Scan for the cell matching the given text and deliver its (x, y) coordinate at center. 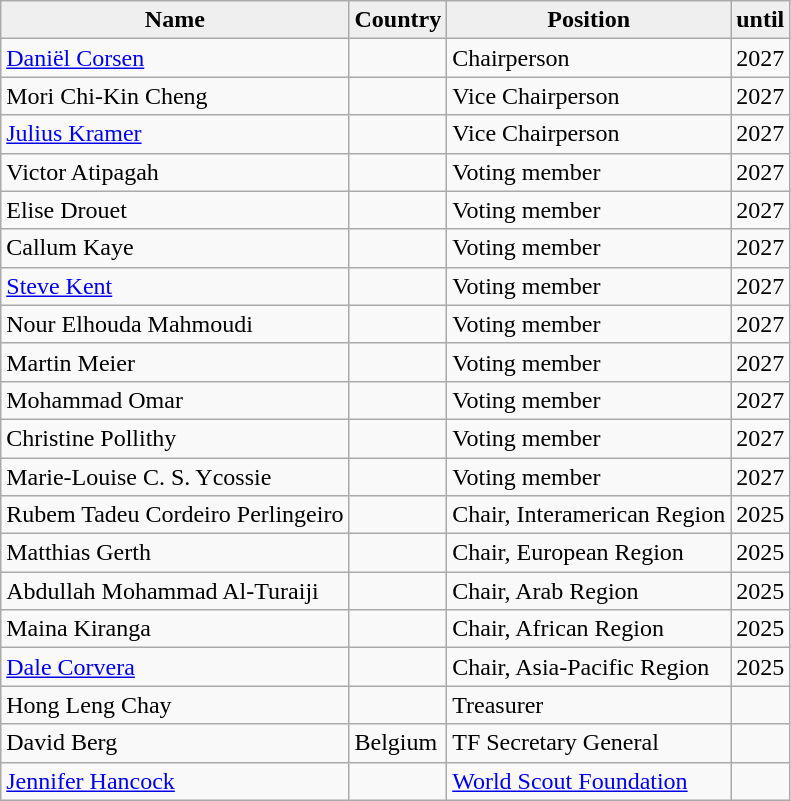
Treasurer (589, 705)
World Scout Foundation (589, 781)
Mori Chi-Kin Cheng (175, 96)
Chair, European Region (589, 553)
David Berg (175, 743)
Jennifer Hancock (175, 781)
Elise Drouet (175, 210)
Mohammad Omar (175, 400)
Chair, Asia-Pacific Region (589, 667)
Steve Kent (175, 286)
Martin Meier (175, 362)
Chair, Arab Region (589, 591)
Position (589, 20)
Chairperson (589, 58)
Marie-Louise C. S. Ycossie (175, 477)
Hong Leng Chay (175, 705)
TF Secretary General (589, 743)
Chair, Interamerican Region (589, 515)
Chair, African Region (589, 629)
Victor Atipagah (175, 172)
Matthias Gerth (175, 553)
Name (175, 20)
Christine Pollithy (175, 438)
Daniël Corsen (175, 58)
Maina Kiranga (175, 629)
Abdullah Mohammad Al-Turaiji (175, 591)
Callum Kaye (175, 248)
Julius Kramer (175, 134)
Country (398, 20)
Belgium (398, 743)
Nour Elhouda Mahmoudi (175, 324)
Dale Corvera (175, 667)
until (760, 20)
Rubem Tadeu Cordeiro Perlingeiro (175, 515)
